Output the (X, Y) coordinate of the center of the cell containing the given text.  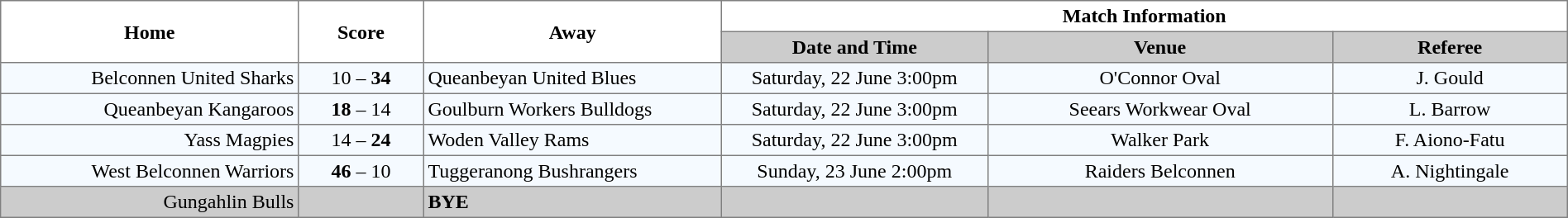
Referee (1450, 47)
Queanbeyan United Blues (572, 78)
Goulburn Workers Bulldogs (572, 109)
Date and Time (854, 47)
Walker Park (1159, 140)
O'Connor Oval (1159, 78)
F. Aiono-Fatu (1450, 140)
Queanbeyan Kangaroos (150, 109)
18 – 14 (361, 109)
L. Barrow (1450, 109)
Away (572, 31)
BYE (572, 202)
Belconnen United Sharks (150, 78)
Venue (1159, 47)
Score (361, 31)
J. Gould (1450, 78)
Match Information (1145, 17)
Sunday, 23 June 2:00pm (854, 171)
Raiders Belconnen (1159, 171)
A. Nightingale (1450, 171)
46 – 10 (361, 171)
10 – 34 (361, 78)
Tuggeranong Bushrangers (572, 171)
West Belconnen Warriors (150, 171)
Yass Magpies (150, 140)
Gungahlin Bulls (150, 202)
14 – 24 (361, 140)
Seears Workwear Oval (1159, 109)
Woden Valley Rams (572, 140)
Home (150, 31)
